Output the (x, y) coordinate of the center of the cell containing the given text.  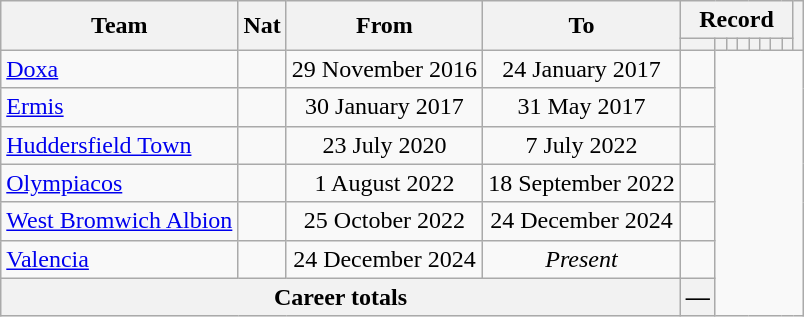
Ermis (120, 107)
Valencia (120, 259)
West Bromwich Albion (120, 221)
Olympiacos (120, 183)
Nat (262, 26)
Record (736, 20)
25 October 2022 (384, 221)
Huddersfield Town (120, 145)
7 July 2022 (582, 145)
To (582, 26)
18 September 2022 (582, 183)
Career totals (341, 297)
Team (120, 26)
30 January 2017 (384, 107)
24 January 2017 (582, 69)
23 July 2020 (384, 145)
Present (582, 259)
Doxa (120, 69)
29 November 2016 (384, 69)
1 August 2022 (384, 183)
— (698, 297)
31 May 2017 (582, 107)
From (384, 26)
